Output the (X, Y) coordinate of the center of the cell containing the given text.  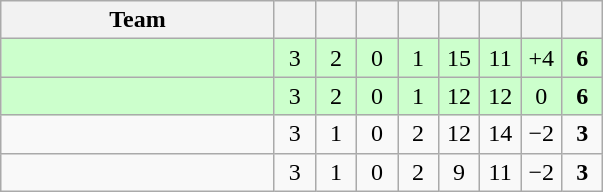
15 (460, 58)
+4 (542, 58)
14 (500, 134)
Team (138, 20)
9 (460, 172)
